Pinpoint the cell where the given text exists, returning its (X, Y) midpoint coordinate. 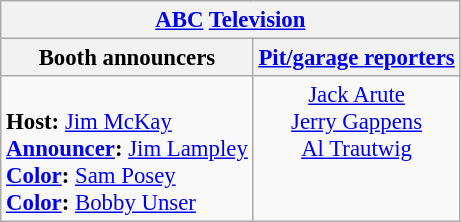
Pit/garage reporters (356, 58)
Booth announcers (127, 58)
ABC Television (230, 20)
Host: Jim McKay Announcer: Jim Lampley Color: Sam Posey Color: Bobby Unser (127, 149)
Jack AruteJerry GappensAl Trautwig (356, 149)
